Return the (x, y) coordinate for the center point of the cell that contains the specified text.  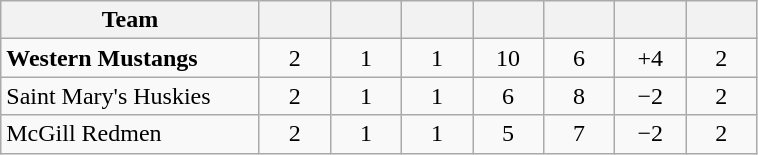
10 (508, 58)
+4 (650, 58)
8 (580, 96)
McGill Redmen (130, 134)
Team (130, 20)
7 (580, 134)
Saint Mary's Huskies (130, 96)
5 (508, 134)
Western Mustangs (130, 58)
